From the cell containing the given text, extract its center point as (x, y) coordinate. 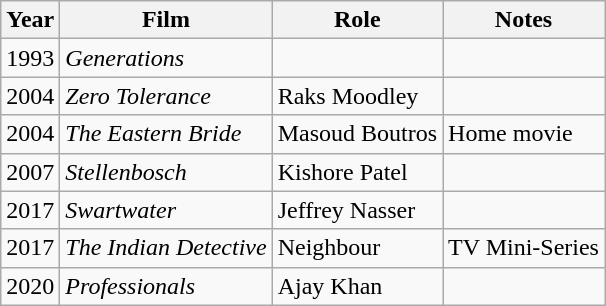
TV Mini-Series (524, 248)
2007 (30, 172)
Year (30, 20)
Stellenbosch (166, 172)
Zero Tolerance (166, 96)
Notes (524, 20)
Jeffrey Nasser (357, 210)
Home movie (524, 134)
Masoud Boutros (357, 134)
Raks Moodley (357, 96)
Ajay Khan (357, 286)
The Indian Detective (166, 248)
Generations (166, 58)
2020 (30, 286)
1993 (30, 58)
Film (166, 20)
Kishore Patel (357, 172)
Role (357, 20)
The Eastern Bride (166, 134)
Swartwater (166, 210)
Professionals (166, 286)
Neighbour (357, 248)
